Provide the [x, y] coordinate of the cell's center where the given text is located.  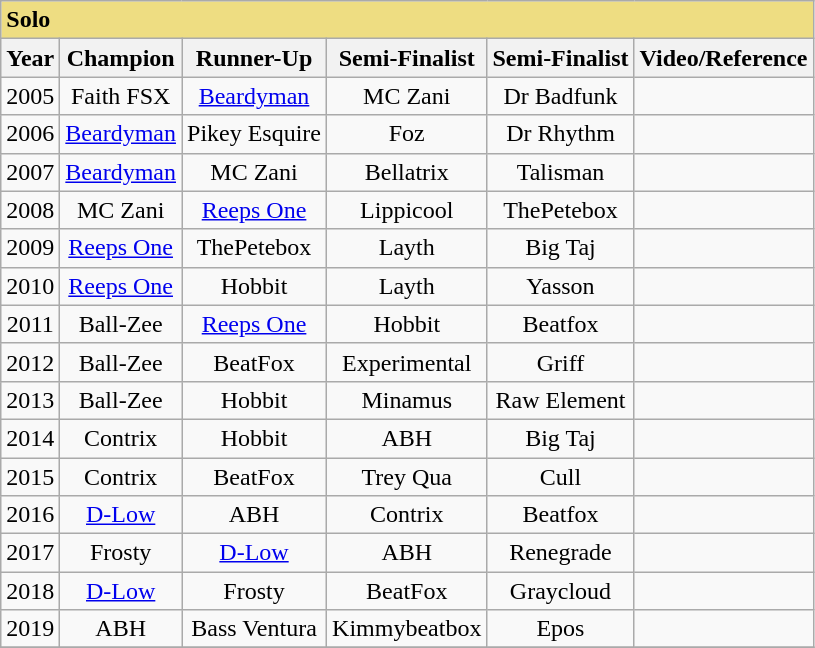
Raw Element [560, 400]
Cull [560, 477]
Champion [121, 58]
Minamus [407, 400]
Faith FSX [121, 96]
Talisman [560, 172]
Runner-Up [254, 58]
Graycloud [560, 591]
2008 [30, 210]
2009 [30, 248]
2012 [30, 362]
Experimental [407, 362]
Kimmybeatbox [407, 629]
Year [30, 58]
2016 [30, 515]
2015 [30, 477]
Yasson [560, 286]
2017 [30, 553]
Pikey Esquire [254, 134]
Griff [560, 362]
Epos [560, 629]
Solo [407, 20]
2014 [30, 438]
2011 [30, 324]
2018 [30, 591]
2010 [30, 286]
Lippicool [407, 210]
Trey Qua [407, 477]
Renegrade [560, 553]
2006 [30, 134]
Dr Badfunk [560, 96]
Video/Reference [724, 58]
Bellatrix [407, 172]
2019 [30, 629]
Dr Rhythm [560, 134]
Foz [407, 134]
2013 [30, 400]
Bass Ventura [254, 629]
2005 [30, 96]
2007 [30, 172]
